Output the [X, Y] coordinate of the center of the cell containing the given text.  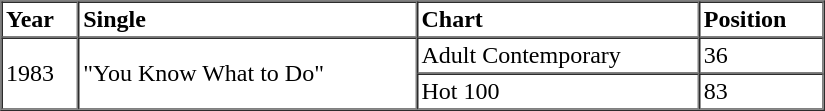
Position [761, 20]
Adult Contemporary [558, 56]
"You Know What to Do" [248, 74]
Hot 100 [558, 92]
Year [40, 20]
1983 [40, 74]
83 [761, 92]
Chart [558, 20]
36 [761, 56]
Single [248, 20]
